Scan for the cell matching the given text and deliver its [X, Y] coordinate at center. 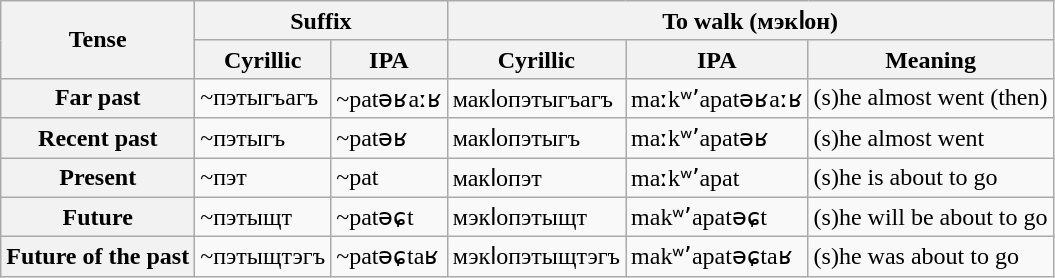
~пэтыгъагъ [263, 98]
maːkʷʼapatəʁaːʁ [718, 98]
~пэтыщтэгъ [263, 257]
~patəʁaːʁ [390, 98]
мэкӏопэтыщтэгъ [536, 257]
makʷʼapatəɕt [718, 217]
(s)he is about to go [930, 178]
~patəɕt [390, 217]
maːkʷʼapat [718, 178]
(s)he was about to go [930, 257]
Meaning [930, 59]
Future [98, 217]
~patəʁ [390, 138]
~пэтыщт [263, 217]
Far past [98, 98]
~patəɕtaʁ [390, 257]
макӏопэтыгъагъ [536, 98]
~пэтыгъ [263, 138]
Suffix [321, 21]
maːkʷʼapatəʁ [718, 138]
(s)he almost went (then) [930, 98]
макӏопэтыгъ [536, 138]
Tense [98, 40]
~pat [390, 178]
Present [98, 178]
~пэт [263, 178]
makʷʼapatəɕtaʁ [718, 257]
To walk (мэкӏон) [750, 21]
Future of the past [98, 257]
(s)he almost went [930, 138]
макӏопэт [536, 178]
(s)he will be about to go [930, 217]
Recent past [98, 138]
мэкӏопэтыщт [536, 217]
